Provide the (x, y) coordinate of the cell's center where the given text is located.  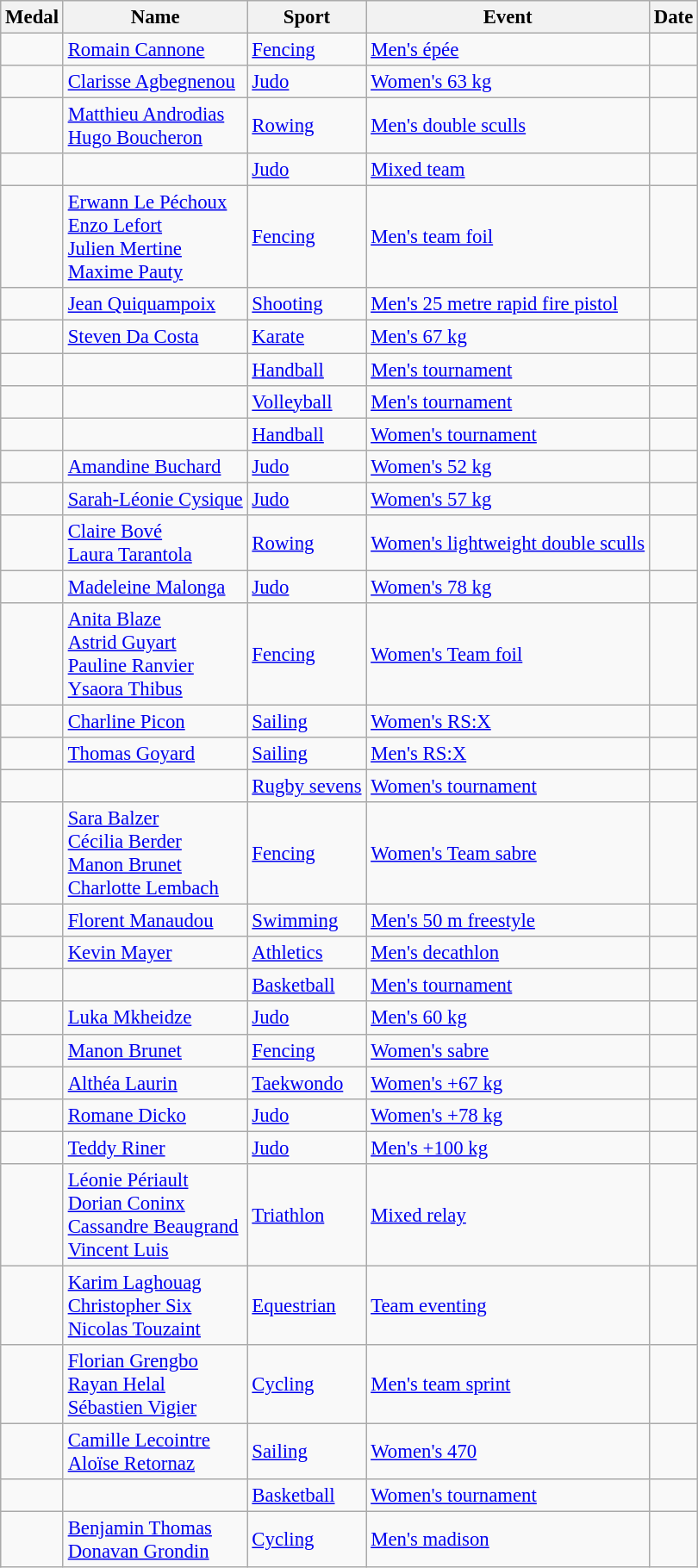
Sarah-Léonie Cysique (155, 499)
Thomas Goyard (155, 754)
Benjamin ThomasDonavan Grondin (155, 1540)
Sara BalzerCécilia BerderManon BrunetCharlotte Lembach (155, 853)
Men's 50 m freestyle (508, 921)
Women's Team foil (508, 655)
Men's madison (508, 1540)
Manon Brunet (155, 1050)
Women's 470 (508, 1451)
Men's 25 metre rapid fire pistol (508, 304)
Shooting (307, 304)
Volleyball (307, 401)
Teddy Riner (155, 1148)
Men's double sculls (508, 126)
Men's decathlon (508, 953)
Erwann Le PéchouxEnzo LefortJulien MertineMaxime Pauty (155, 238)
Men's épée (508, 50)
Men's 67 kg (508, 337)
Athletics (307, 953)
Women's RS:X (508, 721)
Women's 52 kg (508, 466)
Rugby sevens (307, 787)
Karate (307, 337)
Men's +100 kg (508, 1148)
Women's +67 kg (508, 1083)
Women's 57 kg (508, 499)
Mixed team (508, 170)
Taekwondo (307, 1083)
Swimming (307, 921)
Equestrian (307, 1305)
Men's team foil (508, 238)
Karim LaghouagChristopher SixNicolas Touzaint (155, 1305)
Triathlon (307, 1215)
Althéa Laurin (155, 1083)
Team eventing (508, 1305)
Camille LecointreAloïse Retornaz (155, 1451)
Steven Da Costa (155, 337)
Madeleine Malonga (155, 587)
Matthieu AndrodiasHugo Boucheron (155, 126)
Women's 63 kg (508, 82)
Men's RS:X (508, 754)
Léonie PériaultDorian ConinxCassandre BeaugrandVincent Luis (155, 1215)
Florian GrengboRayan HelalSébastien Vigier (155, 1384)
Anita BlazeAstrid GuyartPauline RanvierYsaora Thibus (155, 655)
Women's lightweight double sculls (508, 543)
Jean Quiquampoix (155, 304)
Women's 78 kg (508, 587)
Men's 60 kg (508, 1018)
Name (155, 17)
Date (673, 17)
Charline Picon (155, 721)
Florent Manaudou (155, 921)
Kevin Mayer (155, 953)
Women's +78 kg (508, 1115)
Mixed relay (508, 1215)
Women's Team sabre (508, 853)
Luka Mkheidze (155, 1018)
Sport (307, 17)
Medal (33, 17)
Romane Dicko (155, 1115)
Men's team sprint (508, 1384)
Clarisse Agbegnenou (155, 82)
Event (508, 17)
Claire BovéLaura Tarantola (155, 543)
Amandine Buchard (155, 466)
Women's sabre (508, 1050)
Romain Cannone (155, 50)
